Pinpoint the cell where the given text exists, returning its (X, Y) midpoint coordinate. 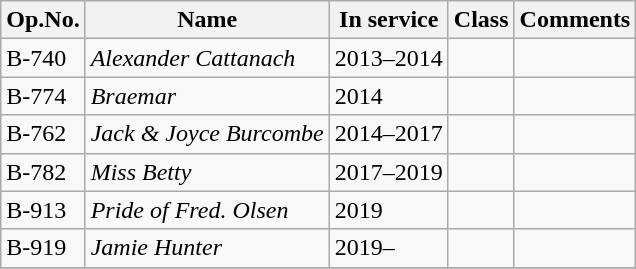
Comments (575, 20)
B-740 (43, 58)
Name (207, 20)
2019 (388, 210)
2013–2014 (388, 58)
Miss Betty (207, 172)
2014–2017 (388, 134)
Class (481, 20)
B-919 (43, 248)
Braemar (207, 96)
Jack & Joyce Burcombe (207, 134)
In service (388, 20)
B-774 (43, 96)
Op.No. (43, 20)
Pride of Fred. Olsen (207, 210)
Alexander Cattanach (207, 58)
Jamie Hunter (207, 248)
2014 (388, 96)
B-913 (43, 210)
B-762 (43, 134)
2019– (388, 248)
2017–2019 (388, 172)
B-782 (43, 172)
